Find where the given text appears and provide that cell's center as [x, y] coordinate. 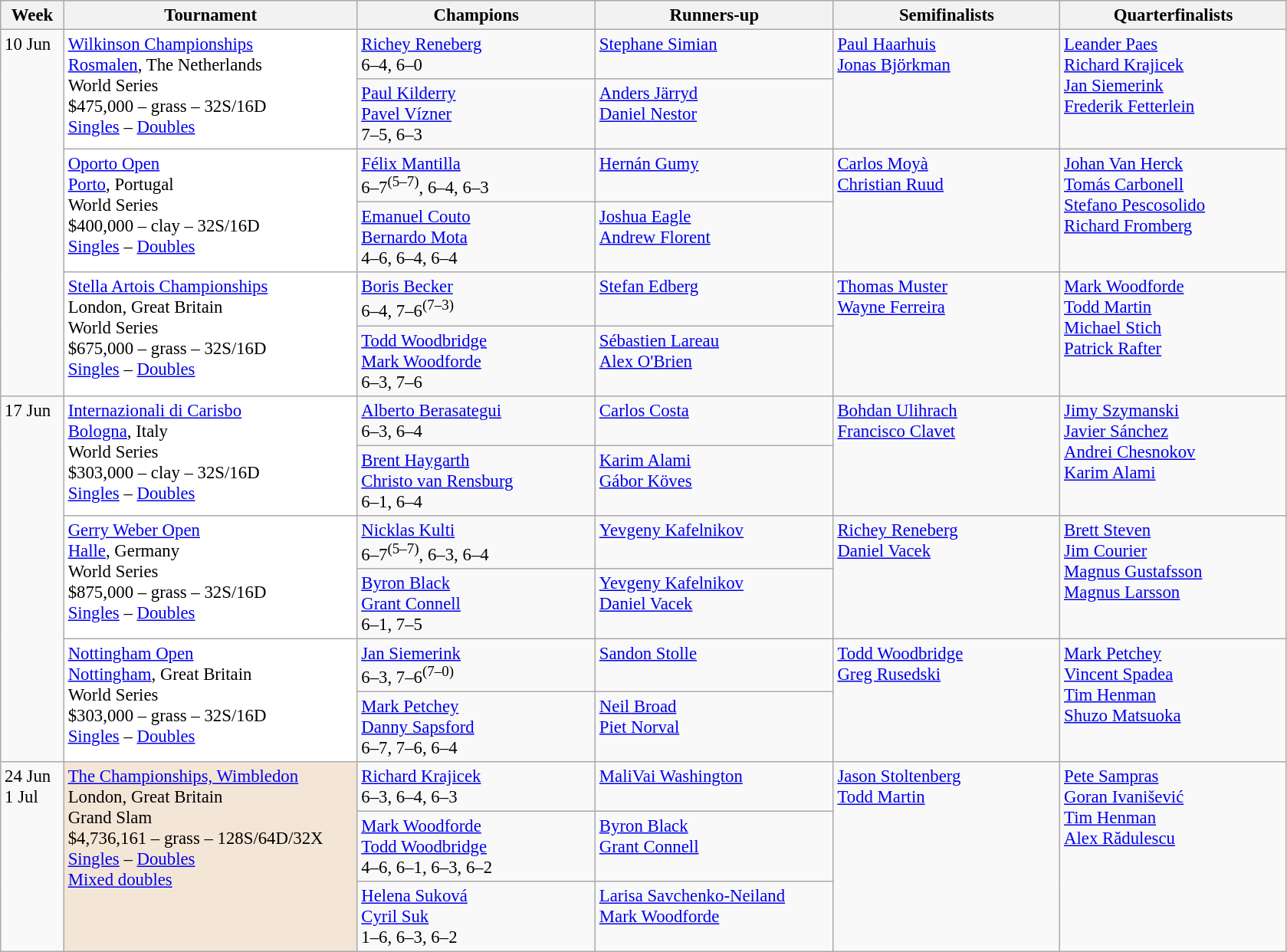
Carlos Moyà Christian Ruud [947, 212]
17 Jun [32, 579]
Jason Stoltenberg Todd Martin [947, 857]
Paul Haarhuis Jonas Björkman [947, 90]
Sandon Stolle [714, 665]
Pete Sampras Goran Ivanišević Tim Henman Alex Rădulescu [1174, 857]
Wilkinson Championships Rosmalen, The NetherlandsWorld Series$475,000 – grass – 32S/16DSingles – Doubles [210, 90]
24 Jun1 Jul [32, 857]
Champions [477, 15]
Jan Siemerink 6–3, 7–6(7–0) [477, 665]
Tournament [210, 15]
Johan Van Herck Tomás Carbonell Stefano Pescosolido Richard Fromberg [1174, 212]
Hernán Gumy [714, 176]
Bohdan Ulihrach Francisco Clavet [947, 455]
Neil Broad Piet Norval [714, 727]
Mark Woodforde Todd Woodbridge 4–6, 6–1, 6–3, 6–2 [477, 847]
Todd Woodbridge Mark Woodforde 6–3, 7–6 [477, 361]
Mark Woodforde Todd Martin Michael Stich Patrick Rafter [1174, 334]
Anders Järryd Daniel Nestor [714, 114]
MaliVai Washington [714, 786]
Quarterfinalists [1174, 15]
Nottingham Open Nottingham, Great BritainWorld Series$303,000 – grass – 32S/16DSingles – Doubles [210, 701]
Leander Paes Richard Krajicek Jan Siemerink Frederik Fetterlein [1174, 90]
Richard Krajicek6–3, 6–4, 6–3 [477, 786]
Paul Kilderry Pavel Vízner 7–5, 6–3 [477, 114]
Larisa Savchenko-Neiland Mark Woodforde [714, 917]
10 Jun [32, 213]
Internazionali di Carisbo Bologna, ItalyWorld Series$303,000 – clay – 32S/16DSingles – Doubles [210, 455]
Gerry Weber Open Halle, GermanyWorld Series$875,000 – grass – 32S/16DSingles – Doubles [210, 576]
Carlos Costa [714, 420]
Stephane Simian [714, 55]
Mark Petchey Vincent Spadea Tim Henman Shuzo Matsuoka [1174, 701]
Jimy Szymanski Javier Sánchez Andrei Chesnokov Karim Alami [1174, 455]
Thomas Muster Wayne Ferreira [947, 334]
Week [32, 15]
The Championships, Wimbledon London, Great BritainGrand Slam$4,736,161 – grass – 128S/64D/32XSingles – Doubles Mixed doubles [210, 857]
Semifinalists [947, 15]
Félix Mantilla 6–7(5–7), 6–4, 6–3 [477, 176]
Yevgeny Kafelnikov [714, 541]
Joshua Eagle Andrew Florent [714, 238]
Stefan Edberg [714, 299]
Richey Reneberg 6–4, 6–0 [477, 55]
Alberto Berasategui 6–3, 6–4 [477, 420]
Helena Suková Cyril Suk 1–6, 6–3, 6–2 [477, 917]
Brett Steven Jim Courier Magnus Gustafsson Magnus Larsson [1174, 576]
Stella Artois Championships London, Great BritainWorld Series$675,000 – grass – 32S/16DSingles – Doubles [210, 334]
Nicklas Kulti 6–7(5–7), 6–3, 6–4 [477, 541]
Todd Woodbridge Greg Rusedski [947, 701]
Richey Reneberg Daniel Vacek [947, 576]
Mark Petchey Danny Sapsford 6–7, 7–6, 6–4 [477, 727]
Sébastien Lareau Alex O'Brien [714, 361]
Brent Haygarth Christo van Rensburg 6–1, 6–4 [477, 481]
Emanuel Couto Bernardo Mota 4–6, 6–4, 6–4 [477, 238]
Runners-up [714, 15]
Byron Black Grant Connell [714, 847]
Byron Black Grant Connell 6–1, 7–5 [477, 604]
Yevgeny Kafelnikov Daniel Vacek [714, 604]
Oporto Open Porto, PortugalWorld Series$400,000 – clay – 32S/16DSingles – Doubles [210, 212]
Boris Becker 6–4, 7–6(7–3) [477, 299]
Karim Alami Gábor Köves [714, 481]
